Determine the (x, y) coordinate at the center of the cell enclosing the given text.  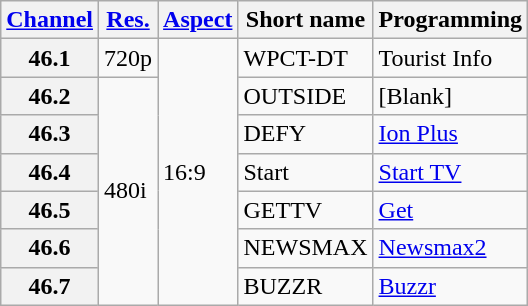
OUTSIDE (306, 96)
Get (450, 210)
720p (128, 58)
46.3 (50, 134)
Ion Plus (450, 134)
Newsmax2 (450, 248)
Short name (306, 20)
Start TV (450, 172)
46.1 (50, 58)
BUZZR (306, 286)
Tourist Info (450, 58)
Buzzr (450, 286)
DEFY (306, 134)
WPCT-DT (306, 58)
[Blank] (450, 96)
46.7 (50, 286)
Start (306, 172)
46.2 (50, 96)
NEWSMAX (306, 248)
Res. (128, 20)
46.4 (50, 172)
Programming (450, 20)
46.6 (50, 248)
Aspect (198, 20)
480i (128, 191)
GETTV (306, 210)
16:9 (198, 172)
Channel (50, 20)
46.5 (50, 210)
